Identify which cell holds the provided text, then report its (x, y) central coordinate. 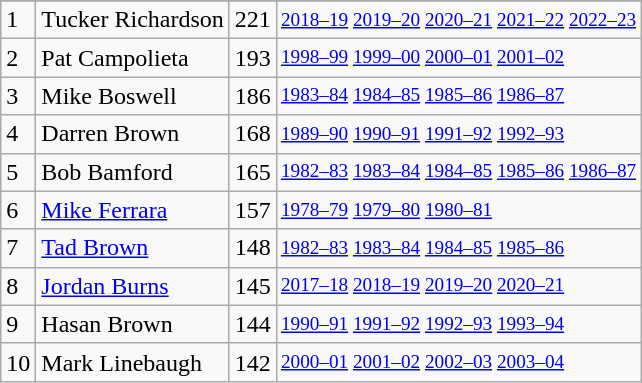
4 (18, 134)
186 (252, 96)
1982–83 1983–84 1984–85 1985–86 (458, 248)
2 (18, 58)
1983–84 1984–85 1985–86 1986–87 (458, 96)
5 (18, 172)
148 (252, 248)
1 (18, 20)
Mike Ferrara (133, 210)
Darren Brown (133, 134)
165 (252, 172)
221 (252, 20)
Bob Bamford (133, 172)
1998–99 1999–00 2000–01 2001–02 (458, 58)
8 (18, 286)
Mark Linebaugh (133, 362)
1978–79 1979–80 1980–81 (458, 210)
142 (252, 362)
2000–01 2001–02 2002–03 2003–04 (458, 362)
193 (252, 58)
Tucker Richardson (133, 20)
9 (18, 324)
1982–83 1983–84 1984–85 1985–86 1986–87 (458, 172)
Tad Brown (133, 248)
Mike Boswell (133, 96)
168 (252, 134)
1989–90 1990–91 1991–92 1992–93 (458, 134)
Pat Campolieta (133, 58)
3 (18, 96)
144 (252, 324)
2018–19 2019–20 2020–21 2021–22 2022–23 (458, 20)
7 (18, 248)
6 (18, 210)
145 (252, 286)
Jordan Burns (133, 286)
10 (18, 362)
157 (252, 210)
Hasan Brown (133, 324)
1990–91 1991–92 1992–93 1993–94 (458, 324)
2017–18 2018–19 2019–20 2020–21 (458, 286)
